Search for the cell housing the specified text and yield its [X, Y] center coordinate. 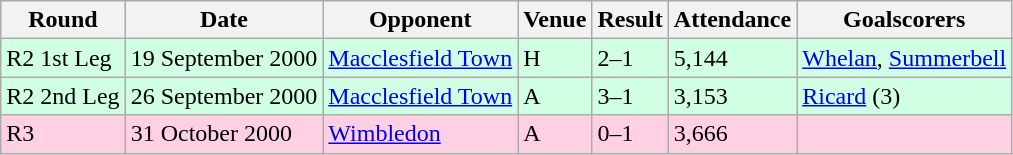
5,144 [732, 58]
Round [63, 20]
Goalscorers [904, 20]
Whelan, Summerbell [904, 58]
R3 [63, 134]
Venue [555, 20]
0–1 [630, 134]
Opponent [420, 20]
H [555, 58]
Result [630, 20]
31 October 2000 [224, 134]
2–1 [630, 58]
19 September 2000 [224, 58]
26 September 2000 [224, 96]
R2 1st Leg [63, 58]
Wimbledon [420, 134]
Date [224, 20]
3,666 [732, 134]
3,153 [732, 96]
3–1 [630, 96]
R2 2nd Leg [63, 96]
Attendance [732, 20]
Ricard (3) [904, 96]
